Extract the [X, Y] coordinate from the center of the cell holding the provided text.  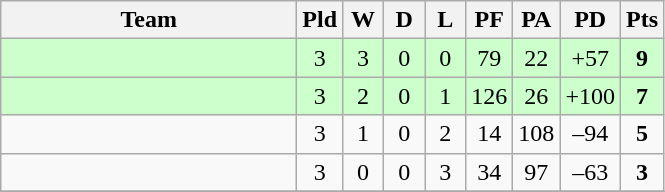
PF [490, 20]
5 [642, 134]
Pld [320, 20]
+57 [590, 58]
–63 [590, 172]
D [404, 20]
79 [490, 58]
26 [536, 96]
PA [536, 20]
9 [642, 58]
97 [536, 172]
14 [490, 134]
7 [642, 96]
126 [490, 96]
–94 [590, 134]
108 [536, 134]
22 [536, 58]
34 [490, 172]
PD [590, 20]
Pts [642, 20]
L [446, 20]
Team [149, 20]
+100 [590, 96]
W [364, 20]
